Output the [x, y] coordinate of the center of the cell containing the given text.  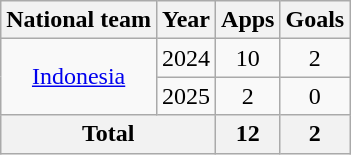
Year [186, 20]
2024 [186, 58]
12 [248, 134]
10 [248, 58]
Indonesia [79, 77]
Total [108, 134]
Apps [248, 20]
0 [315, 96]
Goals [315, 20]
2025 [186, 96]
National team [79, 20]
